Identify which cell holds the provided text, then report its (X, Y) central coordinate. 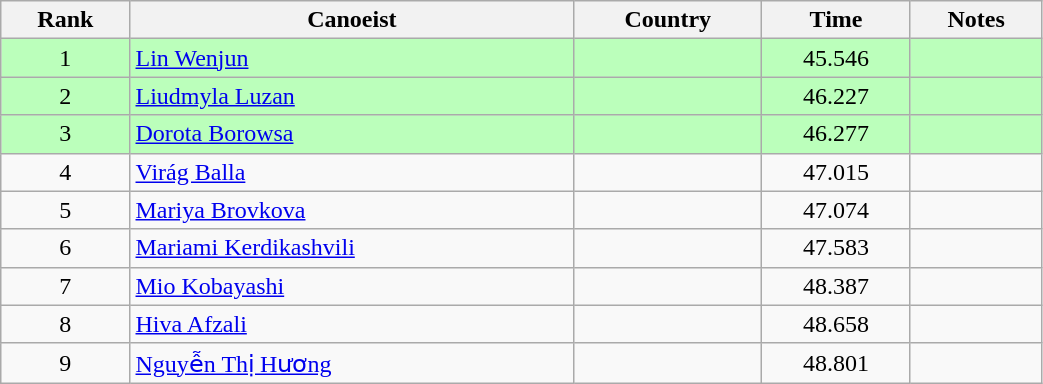
Rank (66, 20)
Liudmyla Luzan (352, 96)
46.277 (836, 134)
47.015 (836, 172)
47.583 (836, 248)
48.801 (836, 363)
8 (66, 324)
Nguyễn Thị Hương (352, 363)
48.658 (836, 324)
Hiva Afzali (352, 324)
46.227 (836, 96)
Mio Kobayashi (352, 286)
Time (836, 20)
7 (66, 286)
Canoeist (352, 20)
Lin Wenjun (352, 58)
47.074 (836, 210)
45.546 (836, 58)
Mariami Kerdikashvili (352, 248)
4 (66, 172)
Dorota Borowsa (352, 134)
1 (66, 58)
2 (66, 96)
Country (668, 20)
9 (66, 363)
Virág Balla (352, 172)
Mariya Brovkova (352, 210)
Notes (976, 20)
5 (66, 210)
48.387 (836, 286)
3 (66, 134)
6 (66, 248)
